Determine the (x, y) coordinate at the center of the cell enclosing the given text.  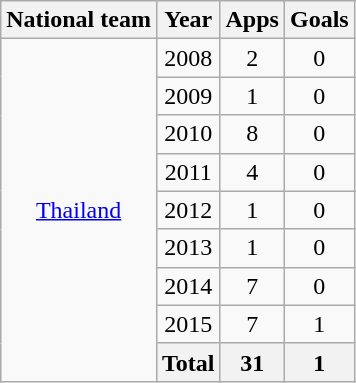
Year (188, 20)
Goals (319, 20)
2014 (188, 286)
2012 (188, 210)
2015 (188, 324)
Apps (252, 20)
2009 (188, 96)
Thailand (79, 210)
2010 (188, 134)
2011 (188, 172)
8 (252, 134)
2013 (188, 248)
4 (252, 172)
Total (188, 362)
National team (79, 20)
2008 (188, 58)
31 (252, 362)
2 (252, 58)
